Find where the given text appears and provide that cell's center as (x, y) coordinate. 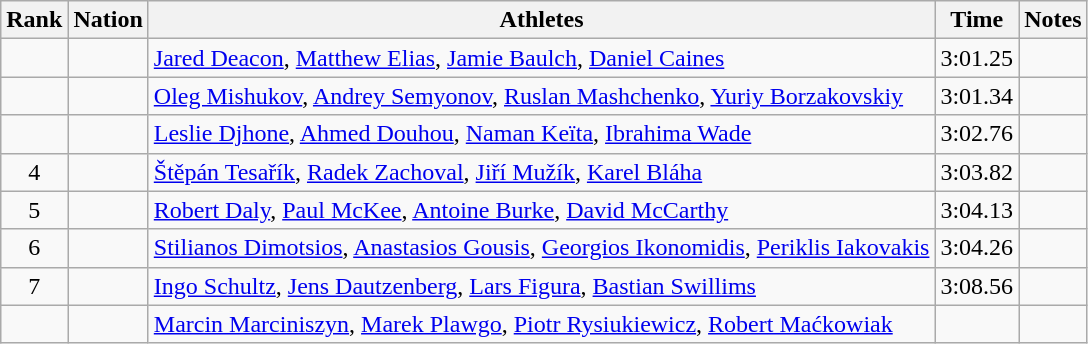
3:01.25 (977, 58)
Athletes (542, 20)
5 (34, 210)
Rank (34, 20)
3:04.13 (977, 210)
7 (34, 286)
Robert Daly, Paul McKee, Antoine Burke, David McCarthy (542, 210)
3:04.26 (977, 248)
Leslie Djhone, Ahmed Douhou, Naman Keïta, Ibrahima Wade (542, 134)
3:03.82 (977, 172)
3:08.56 (977, 286)
Oleg Mishukov, Andrey Semyonov, Ruslan Mashchenko, Yuriy Borzakovskiy (542, 96)
Marcin Marciniszyn, Marek Plawgo, Piotr Rysiukiewicz, Robert Maćkowiak (542, 324)
Notes (1053, 20)
3:01.34 (977, 96)
3:02.76 (977, 134)
Nation (108, 20)
6 (34, 248)
Jared Deacon, Matthew Elias, Jamie Baulch, Daniel Caines (542, 58)
Time (977, 20)
Ingo Schultz, Jens Dautzenberg, Lars Figura, Bastian Swillims (542, 286)
4 (34, 172)
Štěpán Tesařík, Radek Zachoval, Jiří Mužík, Karel Bláha (542, 172)
Stilianos Dimotsios, Anastasios Gousis, Georgios Ikonomidis, Periklis Iakovakis (542, 248)
